Determine the (x, y) coordinate at the center of the cell enclosing the given text.  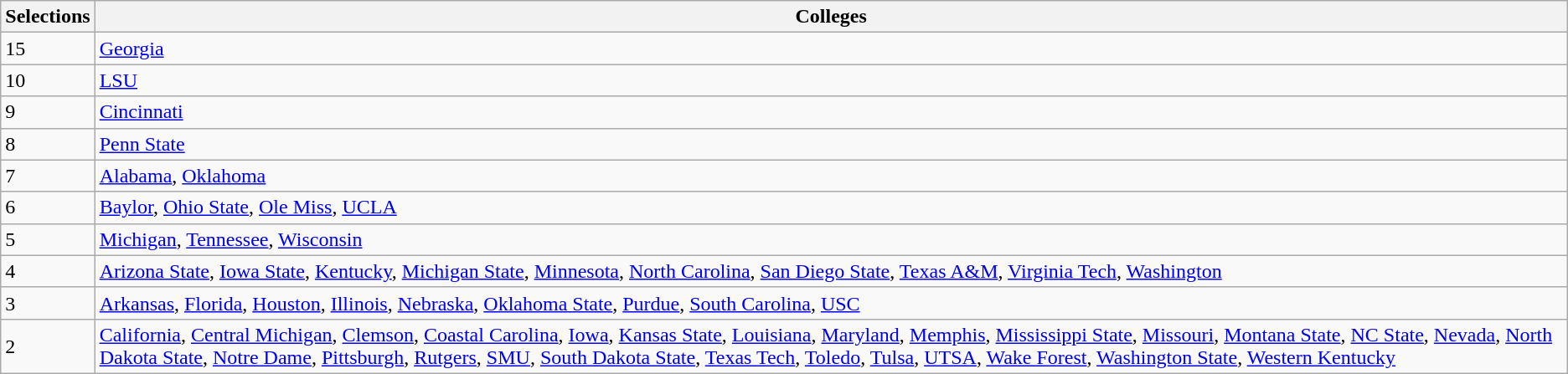
Selections (48, 17)
6 (48, 207)
Alabama, Oklahoma (831, 176)
2 (48, 346)
Baylor, Ohio State, Ole Miss, UCLA (831, 207)
10 (48, 80)
15 (48, 49)
Arkansas, Florida, Houston, Illinois, Nebraska, Oklahoma State, Purdue, South Carolina, USC (831, 303)
Colleges (831, 17)
3 (48, 303)
Cincinnati (831, 112)
7 (48, 176)
Penn State (831, 144)
LSU (831, 80)
Georgia (831, 49)
9 (48, 112)
Arizona State, Iowa State, Kentucky, Michigan State, Minnesota, North Carolina, San Diego State, Texas A&M, Virginia Tech, Washington (831, 271)
5 (48, 239)
4 (48, 271)
8 (48, 144)
Michigan, Tennessee, Wisconsin (831, 239)
